Find where the given text appears and provide that cell's center as [X, Y] coordinate. 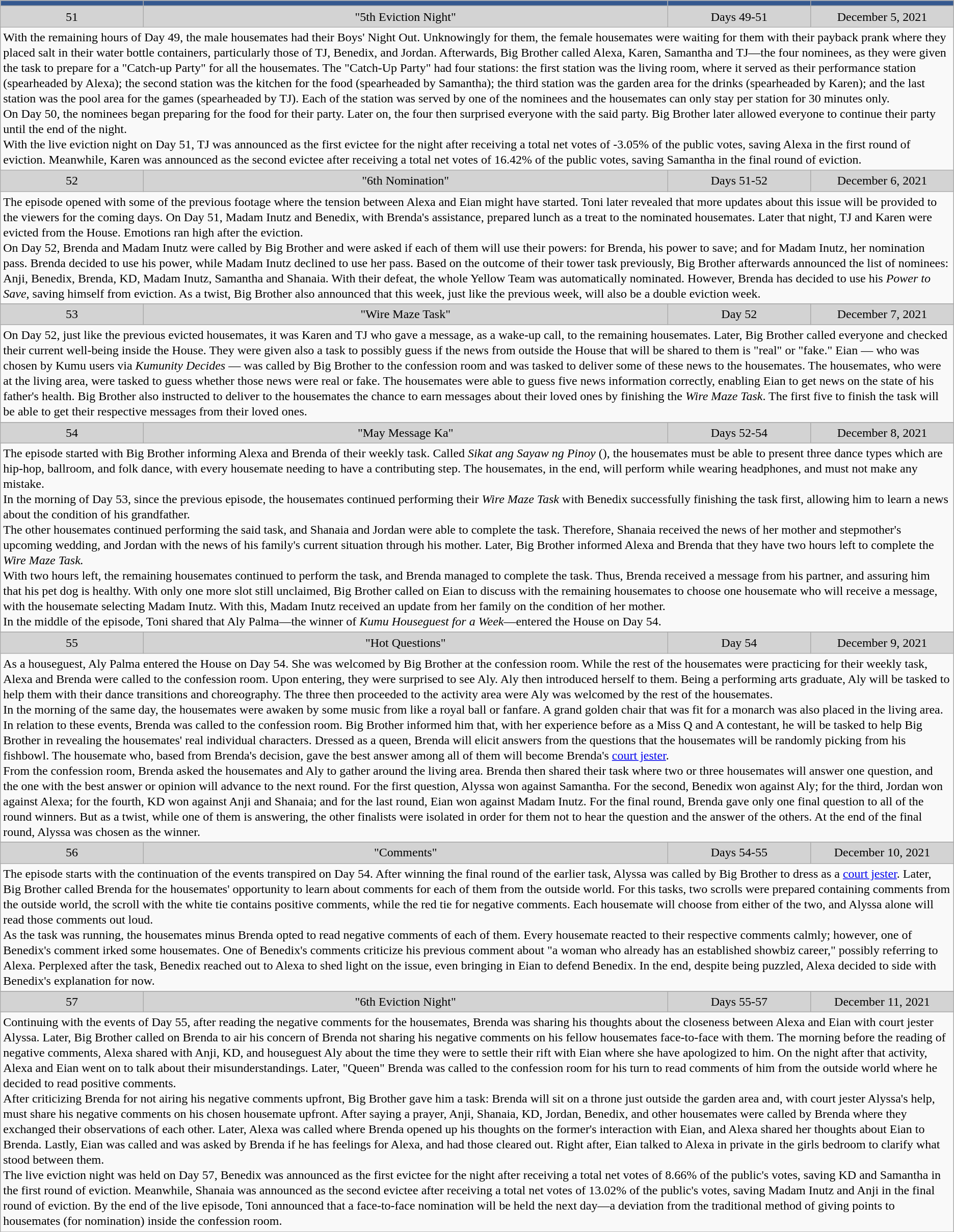
December 10, 2021 [883, 852]
Days 51-52 [739, 180]
53 [72, 314]
54 [72, 432]
51 [72, 16]
Days 52-54 [739, 432]
December 11, 2021 [883, 1002]
"May Message Ka" [406, 432]
52 [72, 180]
"5th Eviction Night" [406, 16]
December 6, 2021 [883, 180]
December 5, 2021 [883, 16]
Day 54 [739, 642]
Day 52 [739, 314]
"6th Nomination" [406, 180]
December 8, 2021 [883, 432]
Days 55-57 [739, 1002]
Days 49-51 [739, 16]
"Hot Questions" [406, 642]
57 [72, 1002]
Days 54-55 [739, 852]
December 9, 2021 [883, 642]
"6th Eviction Night" [406, 1002]
December 7, 2021 [883, 314]
55 [72, 642]
56 [72, 852]
"Wire Maze Task" [406, 314]
"Comments" [406, 852]
